Find where the given text appears and provide that cell's center as (x, y) coordinate. 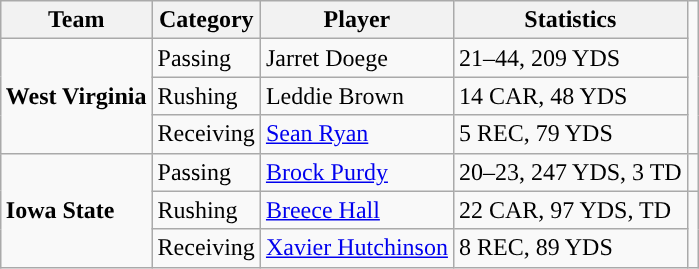
Sean Ryan (356, 134)
22 CAR, 97 YDS, TD (570, 210)
Leddie Brown (356, 96)
Breece Hall (356, 210)
Statistics (570, 20)
Team (76, 20)
Category (206, 20)
Brock Purdy (356, 172)
West Virginia (76, 96)
20–23, 247 YDS, 3 TD (570, 172)
Xavier Hutchinson (356, 248)
Jarret Doege (356, 58)
5 REC, 79 YDS (570, 134)
Iowa State (76, 210)
21–44, 209 YDS (570, 58)
Player (356, 20)
8 REC, 89 YDS (570, 248)
14 CAR, 48 YDS (570, 96)
